Find where the given text appears and provide that cell's center as [X, Y] coordinate. 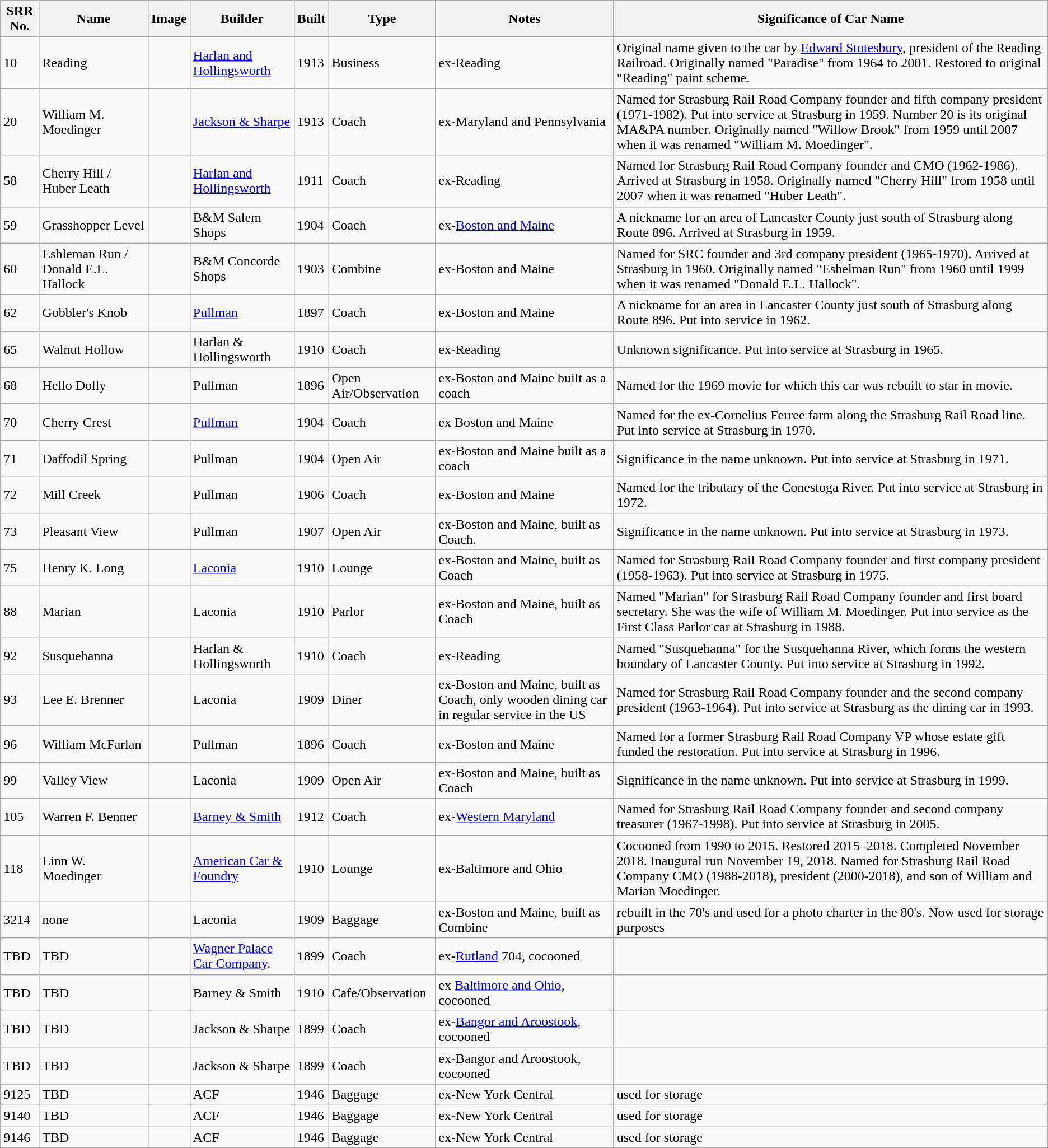
88 [20, 612]
1897 [311, 312]
75 [20, 568]
Business [382, 63]
Grasshopper Level [93, 225]
rebuilt in the 70's and used for a photo charter in the 80's. Now used for storage purposes [831, 920]
ex-Rutland 704, cocooned [525, 956]
Built [311, 19]
Named "Susquehanna" for the Susquehanna River, which forms the western boundary of Lancaster County. Put into service at Strasburg in 1992. [831, 656]
ex Boston and Maine [525, 422]
1911 [311, 181]
Cherry Crest [93, 422]
Named for the 1969 movie for which this car was rebuilt to star in movie. [831, 385]
William M. Moedinger [93, 122]
Henry K. Long [93, 568]
Linn W. Moedinger [93, 868]
A nickname for an area of Lancaster County just south of Strasburg along Route 896. Arrived at Strasburg in 1959. [831, 225]
Susquehanna [93, 656]
Combine [382, 269]
Named for the tributary of the Conestoga River. Put into service at Strasburg in 1972. [831, 495]
3214 [20, 920]
1907 [311, 531]
ex-Maryland and Pennsylvania [525, 122]
Parlor [382, 612]
73 [20, 531]
Named for Strasburg Rail Road Company founder and the second company president (1963-1964). Put into service at Strasburg as the dining car in 1993. [831, 700]
A nickname for an area in Lancaster County just south of Strasburg along Route 896. Put into service in 1962. [831, 312]
59 [20, 225]
William McFarlan [93, 744]
9146 [20, 1137]
Diner [382, 700]
Eshleman Run / Donald E.L. Hallock [93, 269]
Named for Strasburg Rail Road Company founder and first company president (1958-1963). Put into service at Strasburg in 1975. [831, 568]
Image [169, 19]
Wagner Palace Car Company. [242, 956]
70 [20, 422]
1906 [311, 495]
B&M Concorde Shops [242, 269]
Named for the ex-Cornelius Ferree farm along the Strasburg Rail Road line. Put into service at Strasburg in 1970. [831, 422]
SRR No. [20, 19]
9140 [20, 1116]
Reading [93, 63]
105 [20, 816]
72 [20, 495]
Named for Strasburg Rail Road Company founder and second company treasurer (1967-1998). Put into service at Strasburg in 2005. [831, 816]
Type [382, 19]
Open Air/Observation [382, 385]
1912 [311, 816]
Marian [93, 612]
Unknown significance. Put into service at Strasburg in 1965. [831, 349]
20 [20, 122]
Significance in the name unknown. Put into service at Strasburg in 1971. [831, 458]
58 [20, 181]
99 [20, 781]
Valley View [93, 781]
93 [20, 700]
Significance of Car Name [831, 19]
B&M Salem Shops [242, 225]
Notes [525, 19]
1903 [311, 269]
Cherry Hill / Huber Leath [93, 181]
Hello Dolly [93, 385]
Walnut Hollow [93, 349]
Gobbler's Knob [93, 312]
Name [93, 19]
ex Baltimore and Ohio, cocooned [525, 992]
Mill Creek [93, 495]
Daffodil Spring [93, 458]
92 [20, 656]
Significance in the name unknown. Put into service at Strasburg in 1973. [831, 531]
ex-Western Maryland [525, 816]
Builder [242, 19]
none [93, 920]
American Car & Foundry [242, 868]
9125 [20, 1094]
ex-Boston and Maine, built as Coach, only wooden dining car in regular service in the US [525, 700]
96 [20, 744]
Lee E. Brenner [93, 700]
ex-Baltimore and Ohio [525, 868]
10 [20, 63]
Pleasant View [93, 531]
Cafe/Observation [382, 992]
62 [20, 312]
ex-Boston and Maine, built as Coach. [525, 531]
118 [20, 868]
Warren F. Benner [93, 816]
60 [20, 269]
71 [20, 458]
Named for a former Strasburg Rail Road Company VP whose estate gift funded the restoration. Put into service at Strasburg in 1996. [831, 744]
68 [20, 385]
ex-Boston and Maine, built as Combine [525, 920]
Significance in the name unknown. Put into service at Strasburg in 1999. [831, 781]
65 [20, 349]
